Extract the [X, Y] coordinate from the center of the cell holding the provided text.  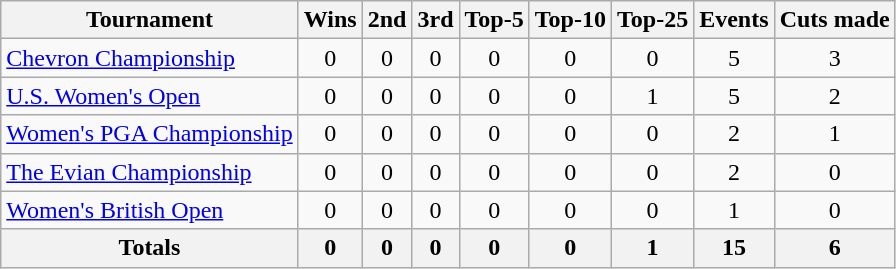
15 [734, 248]
Women's British Open [150, 210]
Cuts made [834, 20]
2nd [387, 20]
Events [734, 20]
Totals [150, 248]
Top-5 [494, 20]
Tournament [150, 20]
Wins [330, 20]
3 [834, 58]
Top-25 [652, 20]
Chevron Championship [150, 58]
U.S. Women's Open [150, 96]
Women's PGA Championship [150, 134]
Top-10 [570, 20]
The Evian Championship [150, 172]
6 [834, 248]
3rd [436, 20]
